Locate the cell with the specified text and output its (x, y) center coordinate. 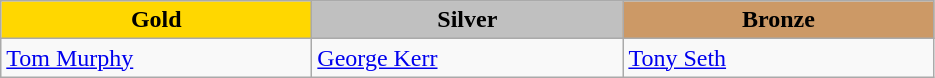
Bronze (778, 20)
Silver (468, 20)
George Kerr (468, 58)
Tom Murphy (156, 58)
Gold (156, 20)
Tony Seth (778, 58)
